Output the (x, y) coordinate of the center of the cell containing the given text.  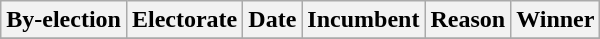
Date (272, 20)
Winner (556, 20)
Incumbent (364, 20)
Electorate (184, 20)
By-election (64, 20)
Reason (468, 20)
